Output the [X, Y] coordinate of the center of the cell containing the given text.  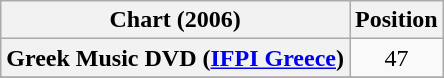
47 [397, 58]
Chart (2006) [176, 20]
Greek Music DVD (IFPI Greece) [176, 58]
Position [397, 20]
